Return the [X, Y] coordinate for the center point of the cell that contains the specified text.  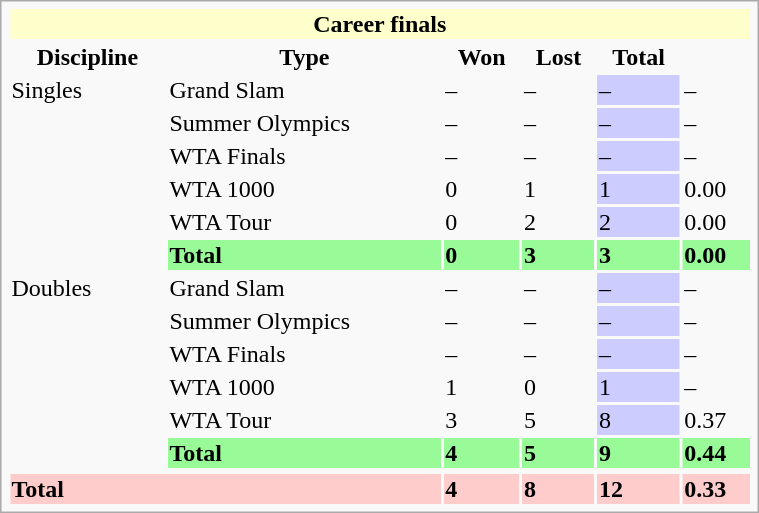
Singles [88, 172]
9 [638, 453]
Lost [559, 57]
12 [638, 489]
Discipline [88, 57]
0.44 [716, 453]
Doubles [88, 370]
Type [304, 57]
Career finals [380, 24]
Won [482, 57]
0.33 [716, 489]
0.37 [716, 420]
